Identify which cell holds the provided text, then report its (x, y) central coordinate. 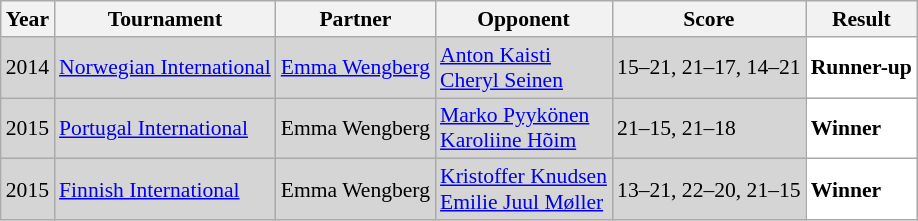
Tournament (165, 19)
Runner-up (862, 68)
Partner (356, 19)
15–21, 21–17, 14–21 (709, 68)
Year (28, 19)
Result (862, 19)
Marko Pyykönen Karoliine Hõim (524, 128)
2014 (28, 68)
Score (709, 19)
Portugal International (165, 128)
Opponent (524, 19)
Kristoffer Knudsen Emilie Juul Møller (524, 190)
21–15, 21–18 (709, 128)
13–21, 22–20, 21–15 (709, 190)
Anton Kaisti Cheryl Seinen (524, 68)
Norwegian International (165, 68)
Finnish International (165, 190)
